Identify which cell holds the provided text, then report its (X, Y) central coordinate. 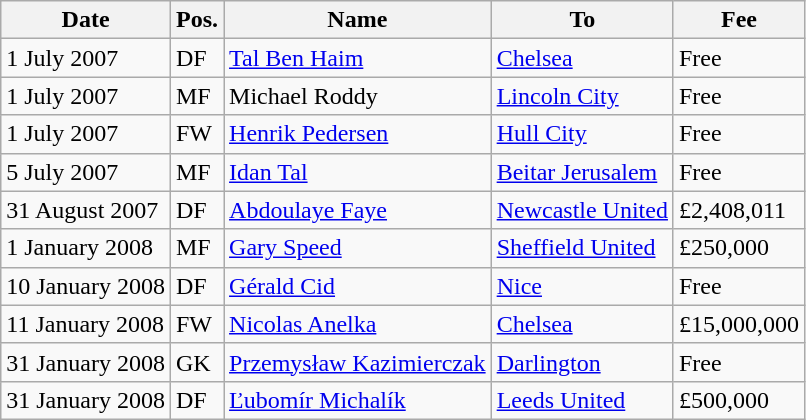
Newcastle United (582, 210)
Gérald Cid (358, 286)
Przemysław Kazimierczak (358, 362)
£250,000 (738, 248)
1 January 2008 (86, 248)
Date (86, 20)
Hull City (582, 134)
Fee (738, 20)
£500,000 (738, 400)
Nice (582, 286)
11 January 2008 (86, 324)
Henrik Pedersen (358, 134)
Nicolas Anelka (358, 324)
To (582, 20)
Name (358, 20)
£2,408,011 (738, 210)
Leeds United (582, 400)
£15,000,000 (738, 324)
Sheffield United (582, 248)
Lincoln City (582, 96)
Pos. (196, 20)
Michael Roddy (358, 96)
31 August 2007 (86, 210)
Gary Speed (358, 248)
Tal Ben Haim (358, 58)
10 January 2008 (86, 286)
Ľubomír Michalík (358, 400)
Abdoulaye Faye (358, 210)
Beitar Jerusalem (582, 172)
5 July 2007 (86, 172)
Idan Tal (358, 172)
GK (196, 362)
Darlington (582, 362)
